For the text-containing cell, return its midpoint in (X, Y) coordinate format. 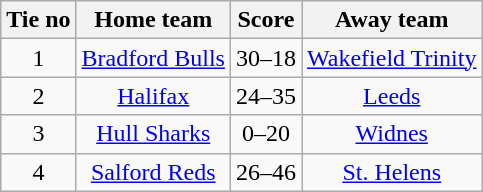
Hull Sharks (153, 134)
4 (38, 172)
0–20 (266, 134)
Widnes (392, 134)
Tie no (38, 20)
Wakefield Trinity (392, 58)
Leeds (392, 96)
24–35 (266, 96)
Away team (392, 20)
2 (38, 96)
Halifax (153, 96)
Score (266, 20)
Bradford Bulls (153, 58)
Salford Reds (153, 172)
St. Helens (392, 172)
3 (38, 134)
Home team (153, 20)
30–18 (266, 58)
1 (38, 58)
26–46 (266, 172)
